Output the [X, Y] coordinate of the center of the cell containing the given text.  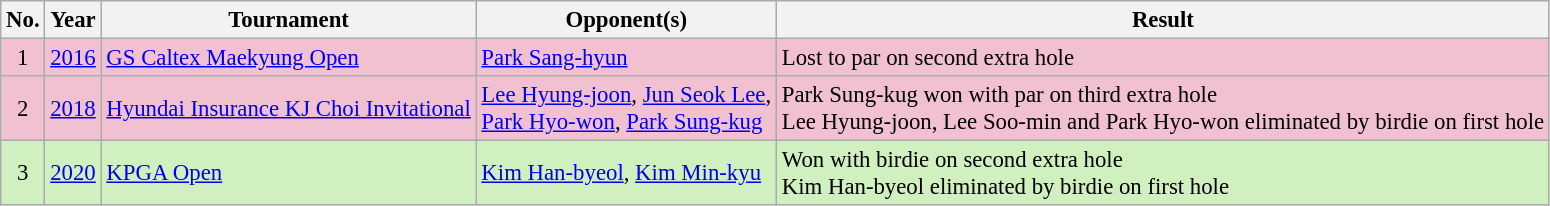
2 [23, 108]
Opponent(s) [626, 20]
KPGA Open [288, 174]
Kim Han-byeol, Kim Min-kyu [626, 174]
Tournament [288, 20]
GS Caltex Maekyung Open [288, 58]
Park Sung-kug won with par on third extra holeLee Hyung-joon, Lee Soo-min and Park Hyo-won eliminated by birdie on first hole [1162, 108]
1 [23, 58]
2016 [73, 58]
Won with birdie on second extra holeKim Han-byeol eliminated by birdie on first hole [1162, 174]
Year [73, 20]
2020 [73, 174]
Lee Hyung-joon, Jun Seok Lee, Park Hyo-won, Park Sung-kug [626, 108]
No. [23, 20]
Hyundai Insurance KJ Choi Invitational [288, 108]
2018 [73, 108]
Park Sang-hyun [626, 58]
Result [1162, 20]
Lost to par on second extra hole [1162, 58]
3 [23, 174]
